Output the [x, y] coordinate of the center of the cell containing the given text.  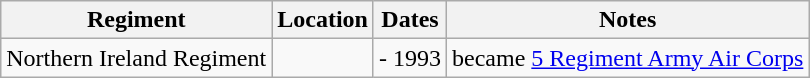
Location [323, 20]
Regiment [136, 20]
Notes [628, 20]
became 5 Regiment Army Air Corps [628, 58]
Dates [410, 20]
Northern Ireland Regiment [136, 58]
- 1993 [410, 58]
